Detect which cell encompasses the target text, then output its (X, Y) center coordinate. 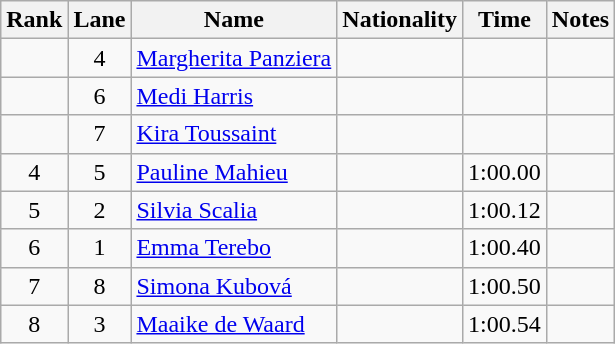
Margherita Panziera (234, 58)
Maaike de Waard (234, 324)
1 (100, 248)
2 (100, 210)
1:00.54 (505, 324)
1:00.50 (505, 286)
3 (100, 324)
Medi Harris (234, 96)
Name (234, 20)
Notes (580, 20)
Time (505, 20)
1:00.40 (505, 248)
1:00.00 (505, 172)
1:00.12 (505, 210)
Rank (34, 20)
Emma Terebo (234, 248)
Simona Kubová (234, 286)
Nationality (400, 20)
Kira Toussaint (234, 134)
Pauline Mahieu (234, 172)
Lane (100, 20)
Silvia Scalia (234, 210)
